Identify which cell holds the provided text, then report its (X, Y) central coordinate. 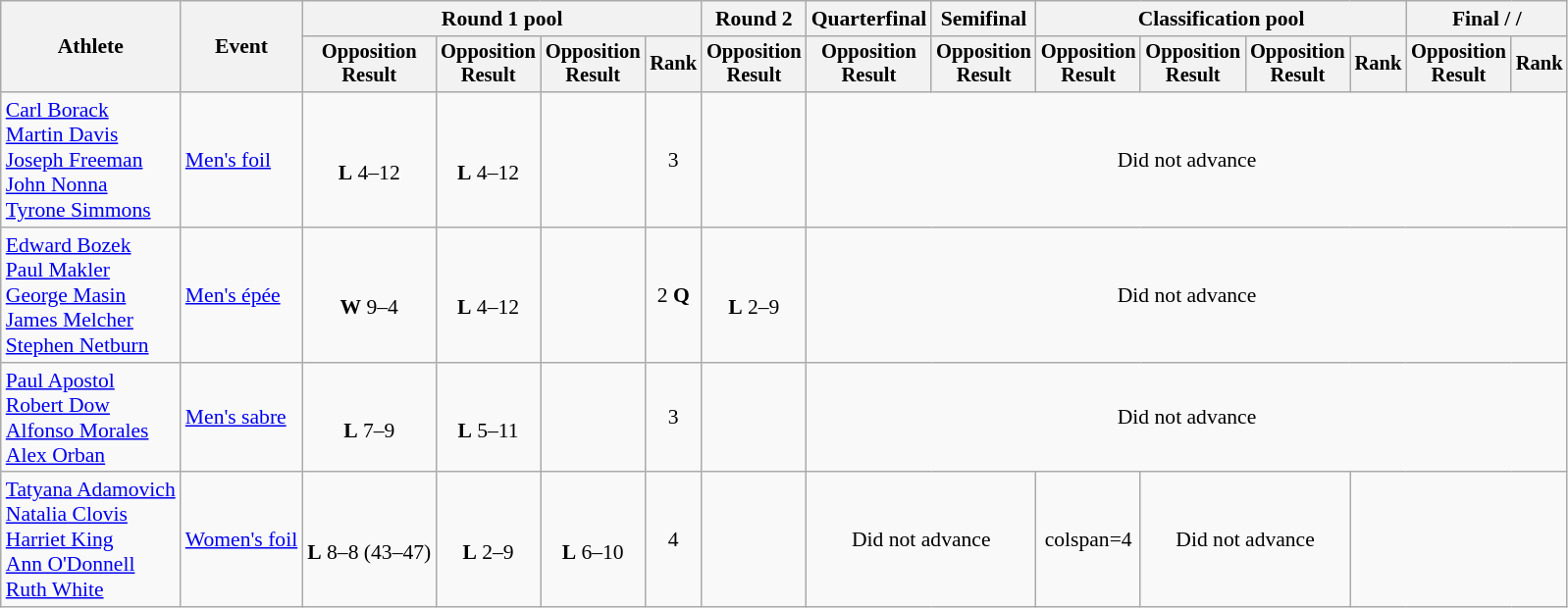
Quarterfinal (869, 19)
Edward BozekPaul MaklerGeorge MasinJames MelcherStephen Netburn (90, 295)
Tatyana AdamovichNatalia ClovisHarriet KingAnn O'DonnellRuth White (90, 540)
Men's sabre (241, 418)
Men's épée (241, 295)
Paul ApostolRobert DowAlfonso MoralesAlex Orban (90, 418)
Carl BorackMartin DavisJoseph FreemanJohn NonnaTyrone Simmons (90, 160)
Final / / (1487, 19)
L 6–10 (593, 540)
Athlete (90, 47)
Round 1 pool (502, 19)
Semifinal (983, 19)
4 (673, 540)
Event (241, 47)
Women's foil (241, 540)
2 Q (673, 295)
Classification pool (1221, 19)
W 9–4 (369, 295)
L 8–8 (43–47) (369, 540)
Round 2 (754, 19)
L 7–9 (369, 418)
colspan=4 (1089, 540)
Men's foil (241, 160)
L 5–11 (489, 418)
